Determine the [X, Y] coordinate at the center of the cell enclosing the given text.  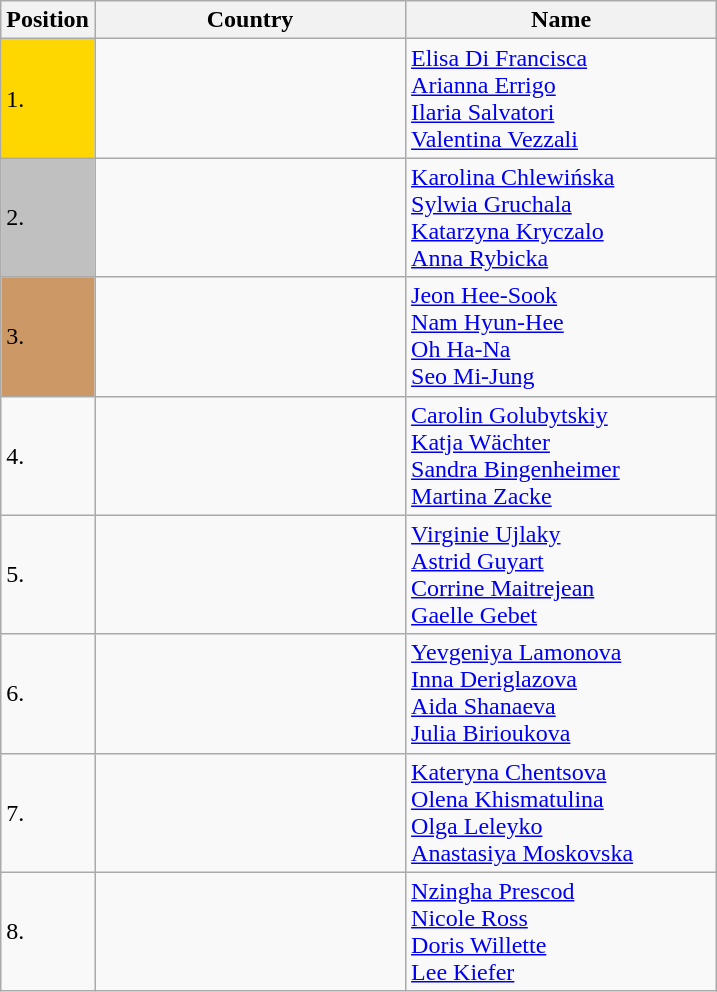
6. [48, 694]
Name [562, 20]
3. [48, 336]
Yevgeniya LamonovaInna DeriglazovaAida ShanaevaJulia Birioukova [562, 694]
8. [48, 932]
7. [48, 812]
Virginie UjlakyAstrid GuyartCorrine MaitrejeanGaelle Gebet [562, 574]
Karolina ChlewińskaSylwia GruchalaKatarzyna KryczaloAnna Rybicka [562, 218]
Country [250, 20]
Kateryna ChentsovaOlena KhismatulinaOlga LeleykoAnastasiya Moskovska [562, 812]
Carolin GolubytskiyKatja WächterSandra BingenheimerMartina Zacke [562, 456]
4. [48, 456]
5. [48, 574]
Nzingha PrescodNicole RossDoris WilletteLee Kiefer [562, 932]
Jeon Hee-SookNam Hyun-HeeOh Ha-NaSeo Mi-Jung [562, 336]
1. [48, 98]
Position [48, 20]
Elisa Di FranciscaArianna ErrigoIlaria SalvatoriValentina Vezzali [562, 98]
2. [48, 218]
